For the text-containing cell, return its midpoint in (X, Y) coordinate format. 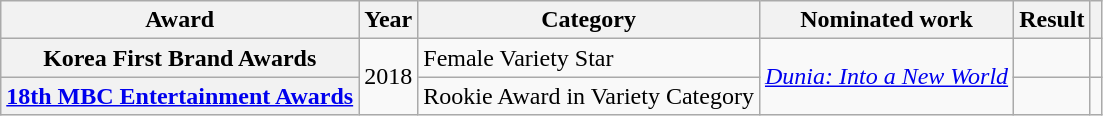
Dunia: Into a New World (886, 77)
2018 (388, 77)
Rookie Award in Variety Category (589, 96)
Female Variety Star (589, 58)
Category (589, 20)
Nominated work (886, 20)
Year (388, 20)
Award (180, 20)
18th MBC Entertainment Awards (180, 96)
Result (1052, 20)
Korea First Brand Awards (180, 58)
